Determine the [X, Y] coordinate at the center of the cell enclosing the given text.  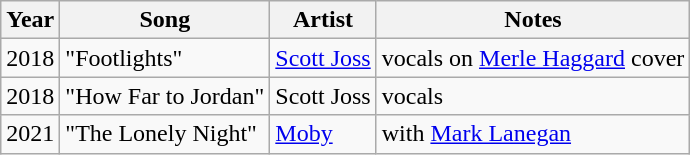
with Mark Lanegan [533, 134]
Notes [533, 20]
Artist [323, 20]
Moby [323, 134]
Song [165, 20]
"Footlights" [165, 58]
"How Far to Jordan" [165, 96]
vocals [533, 96]
2021 [30, 134]
"The Lonely Night" [165, 134]
Year [30, 20]
vocals on Merle Haggard cover [533, 58]
